Provide the [X, Y] coordinate of the cell's center where the given text is located.  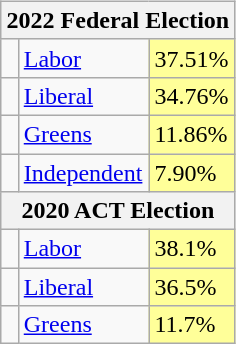
38.1% [192, 249]
34.76% [192, 96]
11.86% [192, 134]
36.5% [192, 287]
2022 Federal Election [118, 20]
37.51% [192, 58]
11.7% [192, 325]
Independent [84, 173]
7.90% [192, 173]
2020 ACT Election [118, 211]
